From the cell containing the given text, extract its center point as (x, y) coordinate. 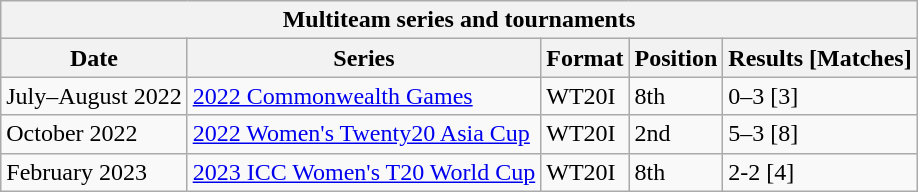
Series (364, 58)
2022 Women's Twenty20 Asia Cup (364, 134)
2022 Commonwealth Games (364, 96)
Multiteam series and tournaments (459, 20)
2-2 [4] (820, 172)
October 2022 (94, 134)
February 2023 (94, 172)
Format (585, 58)
Position (676, 58)
5–3 [8] (820, 134)
2023 ICC Women's T20 World Cup (364, 172)
Results [Matches] (820, 58)
July–August 2022 (94, 96)
0–3 [3] (820, 96)
Date (94, 58)
2nd (676, 134)
